Pinpoint the cell where the given text exists, returning its (x, y) midpoint coordinate. 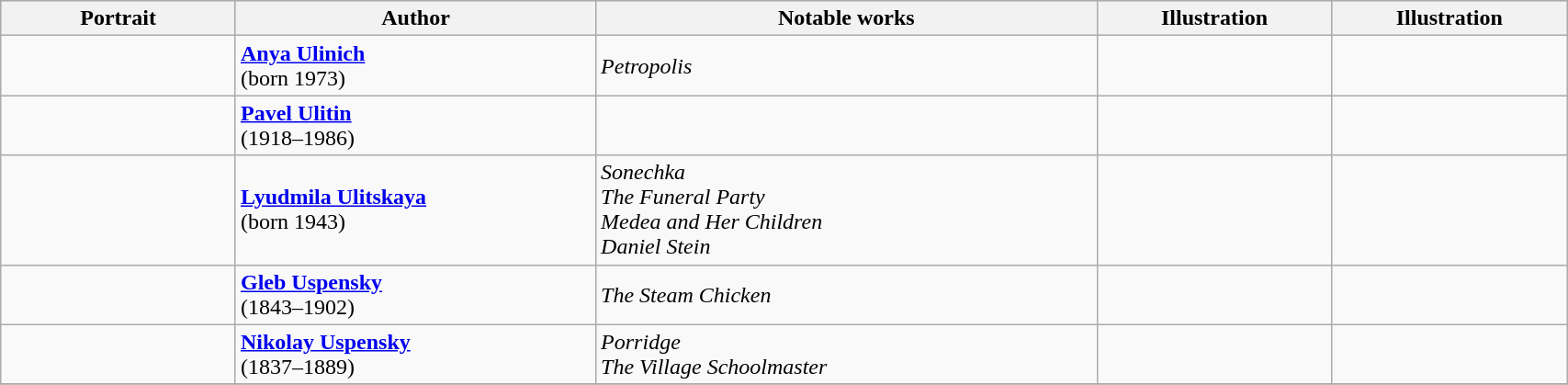
The Steam Chicken (847, 294)
SonechkaThe Funeral PartyMedea and Her ChildrenDaniel Stein (847, 209)
Petropolis (847, 66)
Gleb Uspensky(1843–1902) (415, 294)
Notable works (847, 18)
Nikolay Uspensky(1837–1889) (415, 355)
Pavel Ulitin(1918–1986) (415, 125)
Lyudmila Ulitskaya(born 1943) (415, 209)
PorridgeThe Village Schoolmaster (847, 355)
Portrait (118, 18)
Author (415, 18)
Anya Ulinich(born 1973) (415, 66)
